Provide the [x, y] coordinate of the cell's center where the given text is located.  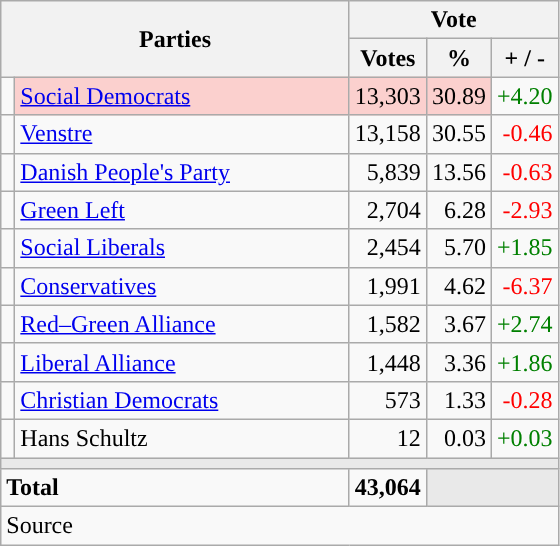
3.36 [458, 362]
Vote [454, 20]
% [458, 58]
Social Liberals [182, 248]
Danish People's Party [182, 172]
6.28 [458, 210]
Christian Democrats [182, 400]
-0.28 [524, 400]
Liberal Alliance [182, 362]
-6.37 [524, 286]
1,991 [388, 286]
0.03 [458, 438]
Conservatives [182, 286]
+ / - [524, 58]
1,448 [388, 362]
4.62 [458, 286]
-0.46 [524, 134]
30.55 [458, 134]
+1.85 [524, 248]
13,303 [388, 96]
Hans Schultz [182, 438]
Social Democrats [182, 96]
Venstre [182, 134]
+4.20 [524, 96]
+2.74 [524, 324]
12 [388, 438]
Parties [176, 39]
5,839 [388, 172]
1.33 [458, 400]
Votes [388, 58]
13,158 [388, 134]
Red–Green Alliance [182, 324]
Source [280, 526]
-2.93 [524, 210]
-0.63 [524, 172]
1,582 [388, 324]
5.70 [458, 248]
+1.86 [524, 362]
Green Left [182, 210]
2,454 [388, 248]
30.89 [458, 96]
573 [388, 400]
13.56 [458, 172]
2,704 [388, 210]
43,064 [388, 488]
3.67 [458, 324]
+0.03 [524, 438]
Total [176, 488]
